Find where the given text appears and provide that cell's center as [x, y] coordinate. 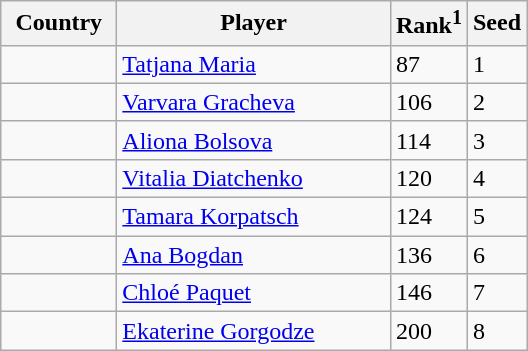
3 [496, 140]
Country [59, 24]
Rank1 [428, 24]
Varvara Gracheva [254, 102]
2 [496, 102]
8 [496, 331]
200 [428, 331]
1 [496, 64]
5 [496, 217]
Seed [496, 24]
114 [428, 140]
146 [428, 293]
Tamara Korpatsch [254, 217]
136 [428, 255]
Tatjana Maria [254, 64]
Player [254, 24]
Chloé Paquet [254, 293]
87 [428, 64]
Ana Bogdan [254, 255]
Ekaterine Gorgodze [254, 331]
120 [428, 178]
7 [496, 293]
106 [428, 102]
Aliona Bolsova [254, 140]
124 [428, 217]
4 [496, 178]
Vitalia Diatchenko [254, 178]
6 [496, 255]
